Provide the (X, Y) coordinate of the cell's center where the given text is located.  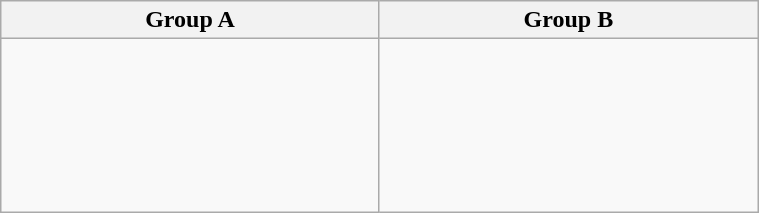
Group A (190, 20)
Group B (568, 20)
